Locate the cell with the specified text and output its (x, y) center coordinate. 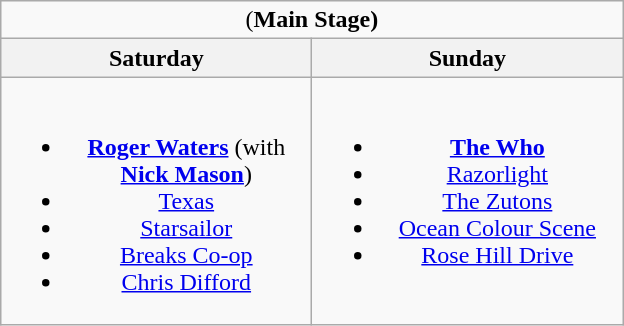
Roger Waters (with Nick Mason)TexasStarsailorBreaks Co-opChris Difford (156, 201)
The WhoRazorlightThe ZutonsOcean Colour SceneRose Hill Drive (468, 201)
(Main Stage) (312, 20)
Saturday (156, 58)
Sunday (468, 58)
